Scan for the cell matching the given text and deliver its [x, y] coordinate at center. 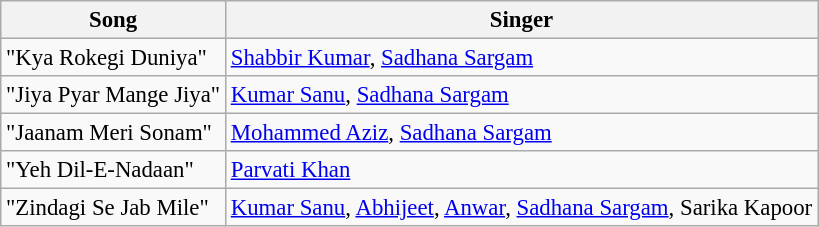
Parvati Khan [521, 170]
"Jaanam Meri Sonam" [114, 133]
"Jiya Pyar Mange Jiya" [114, 95]
Kumar Sanu, Sadhana Sargam [521, 95]
Singer [521, 20]
"Yeh Dil-E-Nadaan" [114, 170]
Mohammed Aziz, Sadhana Sargam [521, 133]
Shabbir Kumar, Sadhana Sargam [521, 58]
Song [114, 20]
"Zindagi Se Jab Mile" [114, 208]
"Kya Rokegi Duniya" [114, 58]
Kumar Sanu, Abhijeet, Anwar, Sadhana Sargam, Sarika Kapoor [521, 208]
